Extract the (X, Y) coordinate from the center of the cell holding the provided text.  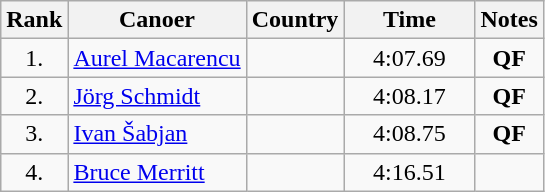
4:16.51 (410, 172)
Canoer (157, 20)
4:08.17 (410, 96)
Notes (509, 20)
4. (34, 172)
Ivan Šabjan (157, 134)
Aurel Macarencu (157, 58)
Country (295, 20)
4:08.75 (410, 134)
1. (34, 58)
Time (410, 20)
Bruce Merritt (157, 172)
Rank (34, 20)
3. (34, 134)
Jörg Schmidt (157, 96)
4:07.69 (410, 58)
2. (34, 96)
